Provide the (X, Y) coordinate of the cell's center where the given text is located.  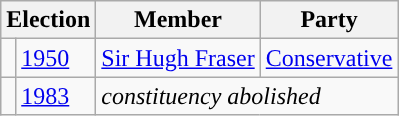
1950 (56, 58)
Conservative (329, 58)
constituency abolished (247, 96)
Election (48, 20)
Party (329, 20)
Sir Hugh Fraser (178, 58)
Member (178, 20)
1983 (56, 96)
